Identify which cell holds the provided text, then report its [x, y] central coordinate. 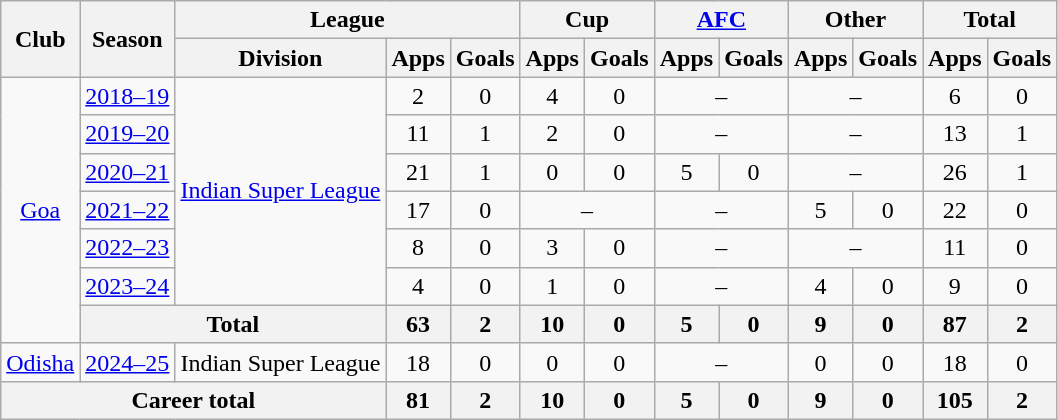
17 [418, 210]
105 [955, 400]
Odisha [40, 362]
21 [418, 172]
13 [955, 134]
2023–24 [128, 286]
87 [955, 324]
Goa [40, 210]
26 [955, 172]
81 [418, 400]
Season [128, 39]
2022–23 [128, 248]
22 [955, 210]
2019–20 [128, 134]
Cup [587, 20]
3 [552, 248]
Division [280, 58]
AFC [721, 20]
2024–25 [128, 362]
6 [955, 96]
Career total [194, 400]
2021–22 [128, 210]
Other [855, 20]
63 [418, 324]
8 [418, 248]
2020–21 [128, 172]
League [348, 20]
Club [40, 39]
2018–19 [128, 96]
